Identify which cell holds the provided text, then report its [X, Y] central coordinate. 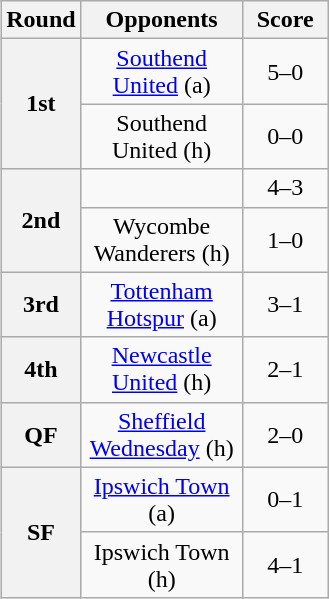
2nd [41, 220]
Ipswich Town (h) [162, 564]
Ipswich Town (a) [162, 500]
Score [285, 20]
0–1 [285, 500]
4–3 [285, 188]
SF [41, 532]
QF [41, 434]
Southend United (h) [162, 136]
5–0 [285, 72]
1–0 [285, 240]
1st [41, 104]
3rd [41, 304]
2–1 [285, 370]
4th [41, 370]
Newcastle United (h) [162, 370]
Tottenham Hotspur (a) [162, 304]
Opponents [162, 20]
0–0 [285, 136]
Wycombe Wanderers (h) [162, 240]
2–0 [285, 434]
3–1 [285, 304]
Round [41, 20]
Southend United (a) [162, 72]
Sheffield Wednesday (h) [162, 434]
4–1 [285, 564]
